Output the [x, y] coordinate of the center of the cell containing the given text.  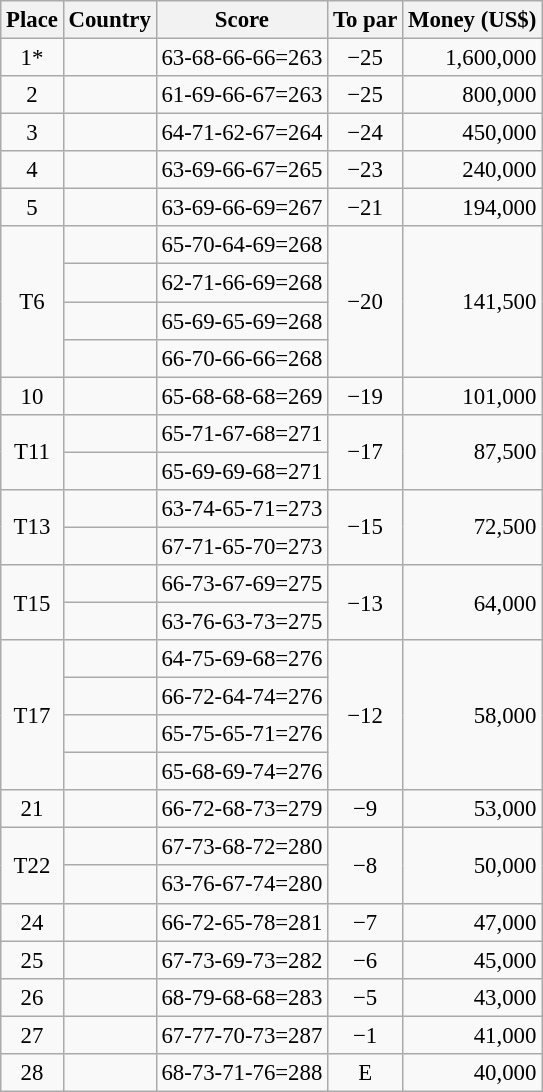
450,000 [472, 133]
−5 [366, 997]
63-68-66-66=263 [242, 58]
26 [32, 997]
40,000 [472, 1073]
−20 [366, 301]
50,000 [472, 866]
43,000 [472, 997]
63-76-67-74=280 [242, 885]
65-71-67-68=271 [242, 433]
27 [32, 1035]
T17 [32, 715]
−1 [366, 1035]
68-73-71-76=288 [242, 1073]
58,000 [472, 715]
64-71-62-67=264 [242, 133]
T6 [32, 301]
41,000 [472, 1035]
66-72-65-78=281 [242, 922]
45,000 [472, 960]
67-77-70-73=287 [242, 1035]
62-71-66-69=268 [242, 283]
64-75-69-68=276 [242, 659]
141,500 [472, 301]
64,000 [472, 602]
68-79-68-68=283 [242, 997]
3 [32, 133]
T13 [32, 528]
65-70-64-69=268 [242, 245]
65-69-69-68=271 [242, 471]
5 [32, 208]
−13 [366, 602]
65-68-69-74=276 [242, 772]
65-69-65-69=268 [242, 321]
67-71-65-70=273 [242, 546]
−8 [366, 866]
87,500 [472, 452]
21 [32, 809]
4 [32, 170]
63-69-66-67=265 [242, 170]
67-73-68-72=280 [242, 847]
Country [110, 20]
63-76-63-73=275 [242, 621]
2 [32, 95]
72,500 [472, 528]
28 [32, 1073]
Place [32, 20]
101,000 [472, 396]
−6 [366, 960]
800,000 [472, 95]
T11 [32, 452]
1,600,000 [472, 58]
−23 [366, 170]
To par [366, 20]
−19 [366, 396]
24 [32, 922]
E [366, 1073]
65-68-68-68=269 [242, 396]
194,000 [472, 208]
−17 [366, 452]
63-69-66-69=267 [242, 208]
−21 [366, 208]
1* [32, 58]
−7 [366, 922]
25 [32, 960]
T22 [32, 866]
66-73-67-69=275 [242, 584]
67-73-69-73=282 [242, 960]
−24 [366, 133]
−9 [366, 809]
53,000 [472, 809]
10 [32, 396]
−15 [366, 528]
66-72-64-74=276 [242, 697]
−12 [366, 715]
63-74-65-71=273 [242, 509]
Score [242, 20]
66-72-68-73=279 [242, 809]
47,000 [472, 922]
240,000 [472, 170]
T15 [32, 602]
Money (US$) [472, 20]
61-69-66-67=263 [242, 95]
66-70-66-66=268 [242, 358]
65-75-65-71=276 [242, 734]
